Detect which cell encompasses the target text, then output its (X, Y) center coordinate. 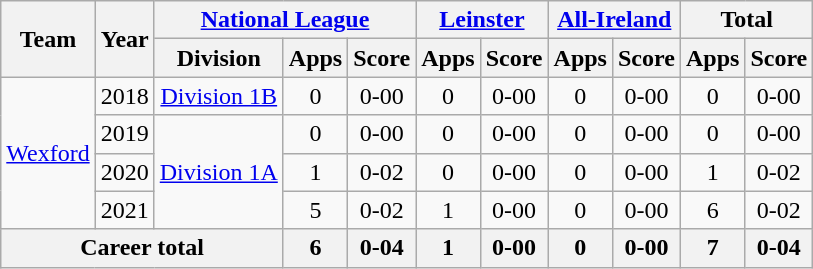
Year (124, 39)
National League (284, 20)
2021 (124, 210)
Division 1A (218, 172)
Team (48, 39)
Wexford (48, 153)
7 (712, 248)
Division (218, 58)
5 (315, 210)
Total (746, 20)
2019 (124, 134)
All-Ireland (614, 20)
Division 1B (218, 96)
2018 (124, 96)
Career total (142, 248)
2020 (124, 172)
Leinster (482, 20)
